Scan for the cell matching the given text and deliver its [x, y] coordinate at center. 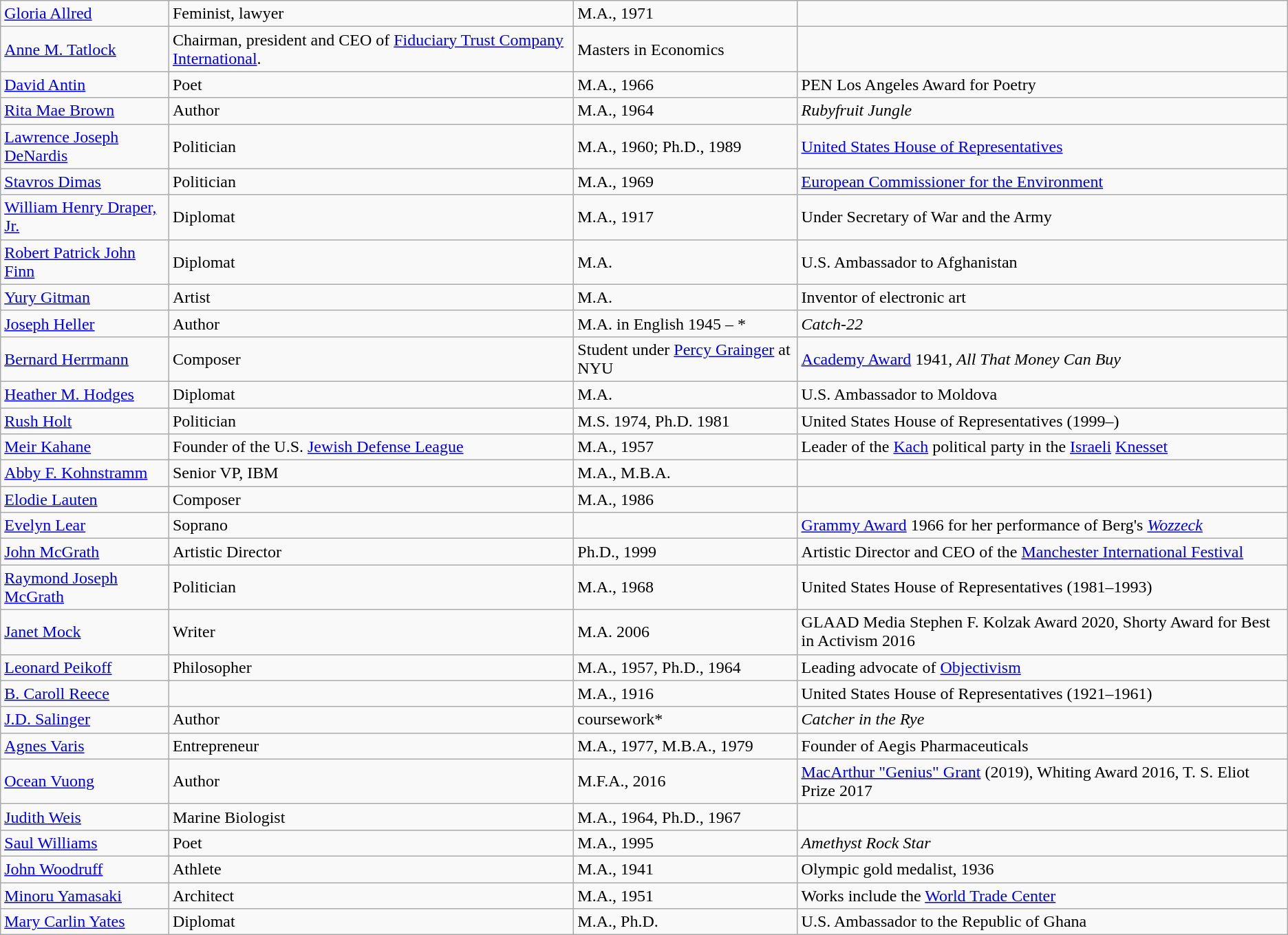
Masters in Economics [685, 50]
U.S. Ambassador to Moldova [1042, 394]
M.A., 1986 [685, 499]
J.D. Salinger [85, 720]
United States House of Representatives [1042, 146]
MacArthur "Genius" Grant (2019), Whiting Award 2016, T. S. Eliot Prize 2017 [1042, 782]
John Woodruff [85, 869]
Lawrence Joseph DeNardis [85, 146]
Ocean Vuong [85, 782]
M.A., 1917 [685, 217]
Meir Kahane [85, 447]
Entrepreneur [371, 746]
coursework* [685, 720]
Rubyfruit Jungle [1042, 111]
Saul Williams [85, 843]
Athlete [371, 869]
Chairman, president and CEO of Fiduciary Trust Company International. [371, 50]
M.A., M.B.A. [685, 473]
William Henry Draper, Jr. [85, 217]
M.F.A., 2016 [685, 782]
M.A., 1951 [685, 895]
United States House of Representatives (1921–1961) [1042, 694]
PEN Los Angeles Award for Poetry [1042, 85]
Soprano [371, 526]
Leading advocate of Objectivism [1042, 667]
Philosopher [371, 667]
United States House of Representatives (1999–) [1042, 420]
M.A., 1916 [685, 694]
Artist [371, 297]
Evelyn Lear [85, 526]
M.A. 2006 [685, 632]
Agnes Varis [85, 746]
Judith Weis [85, 817]
M.A., 1966 [685, 85]
M.A. in English 1945 – * [685, 323]
M.A., 1995 [685, 843]
Olympic gold medalist, 1936 [1042, 869]
Academy Award 1941, All That Money Can Buy [1042, 359]
Architect [371, 895]
M.A., 1957, Ph.D., 1964 [685, 667]
M.A., 1969 [685, 182]
Catch-22 [1042, 323]
Ph.D., 1999 [685, 552]
Janet Mock [85, 632]
B. Caroll Reece [85, 694]
Grammy Award 1966 for her performance of Berg's Wozzeck [1042, 526]
Inventor of electronic art [1042, 297]
Amethyst Rock Star [1042, 843]
Writer [371, 632]
Stavros Dimas [85, 182]
GLAAD Media Stephen F. Kolzak Award 2020, Shorty Award for Best in Activism 2016 [1042, 632]
M.A., 1941 [685, 869]
M.A., 1957 [685, 447]
Leader of the Kach political party in the Israeli Knesset [1042, 447]
M.A., 1964 [685, 111]
John McGrath [85, 552]
Abby F. Kohnstramm [85, 473]
Under Secretary of War and the Army [1042, 217]
Elodie Lauten [85, 499]
Marine Biologist [371, 817]
M.A., 1964, Ph.D., 1967 [685, 817]
Works include the World Trade Center [1042, 895]
M.A., Ph.D. [685, 922]
Raymond Joseph McGrath [85, 588]
Mary Carlin Yates [85, 922]
Leonard Peikoff [85, 667]
Artistic Director and CEO of the Manchester International Festival [1042, 552]
Senior VP, IBM [371, 473]
M.A., 1977, M.B.A., 1979 [685, 746]
M.A., 1960; Ph.D., 1989 [685, 146]
Student under Percy Grainger at NYU [685, 359]
M.A., 1968 [685, 588]
Anne M. Tatlock [85, 50]
Rita Mae Brown [85, 111]
Artistic Director [371, 552]
Minoru Yamasaki [85, 895]
M.A., 1971 [685, 14]
Yury Gitman [85, 297]
U.S. Ambassador to the Republic of Ghana [1042, 922]
Bernard Herrmann [85, 359]
David Antin [85, 85]
Gloria Allred [85, 14]
M.S. 1974, Ph.D. 1981 [685, 420]
United States House of Representatives (1981–1993) [1042, 588]
Rush Holt [85, 420]
U.S. Ambassador to Afghanistan [1042, 261]
Robert Patrick John Finn [85, 261]
Catcher in the Rye [1042, 720]
Founder of the U.S. Jewish Defense League [371, 447]
Founder of Aegis Pharmaceuticals [1042, 746]
Feminist, lawyer [371, 14]
Joseph Heller [85, 323]
Heather M. Hodges [85, 394]
European Commissioner for the Environment [1042, 182]
